Provide the (X, Y) coordinate of the cell's center where the given text is located.  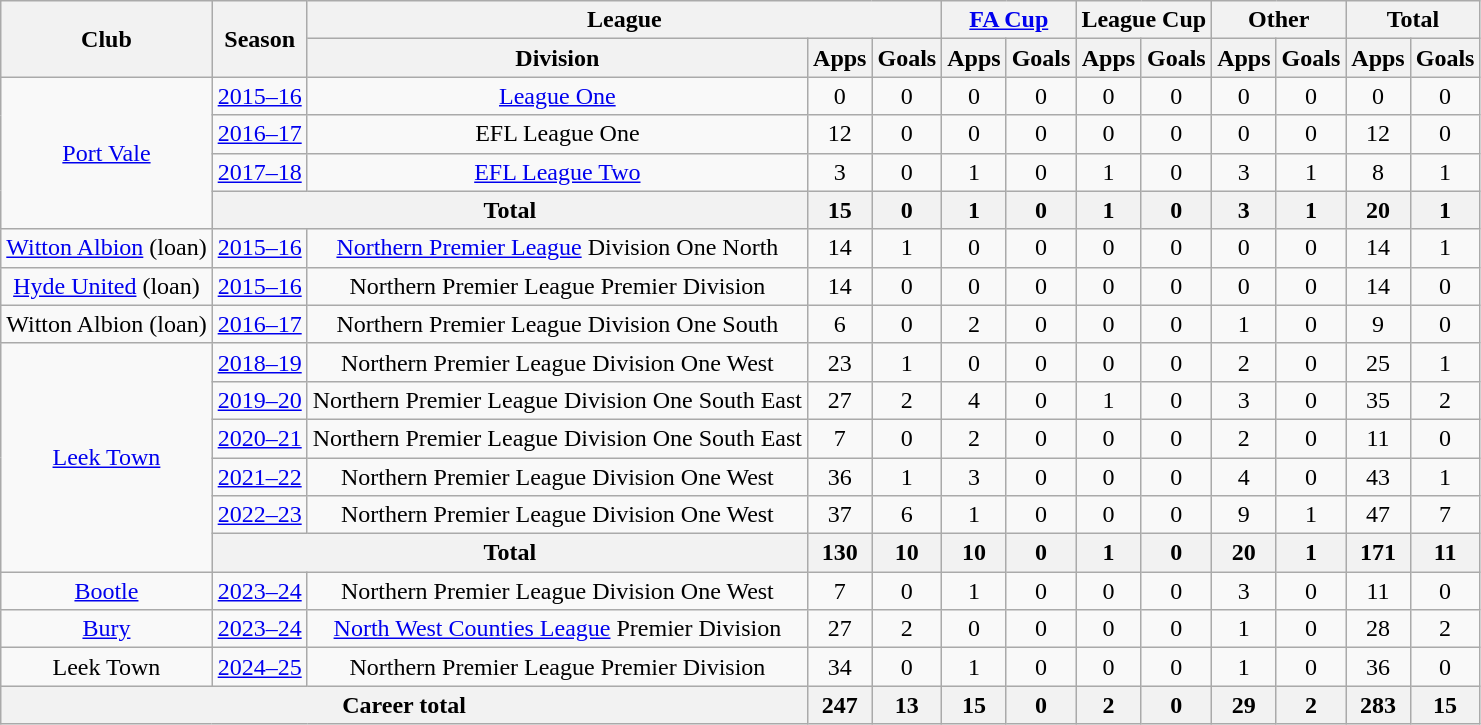
Northern Premier League Division One South (557, 324)
130 (840, 553)
35 (1378, 400)
Other (1279, 20)
37 (840, 515)
North West Counties League Premier Division (557, 629)
League (624, 20)
13 (907, 705)
Career total (404, 705)
283 (1378, 705)
EFL League Two (557, 172)
25 (1378, 362)
2018–19 (260, 362)
Division (557, 58)
23 (840, 362)
28 (1378, 629)
League Cup (1144, 20)
29 (1244, 705)
Hyde United (loan) (106, 286)
Club (106, 39)
FA Cup (1009, 20)
171 (1378, 553)
Season (260, 39)
34 (840, 667)
Bootle (106, 591)
2022–23 (260, 515)
2021–22 (260, 477)
43 (1378, 477)
2019–20 (260, 400)
47 (1378, 515)
2020–21 (260, 438)
Bury (106, 629)
247 (840, 705)
8 (1378, 172)
Port Vale (106, 153)
EFL League One (557, 134)
Northern Premier League Division One North (557, 248)
2017–18 (260, 172)
2024–25 (260, 667)
League One (557, 96)
